Extract the [x, y] coordinate from the center of the cell holding the provided text.  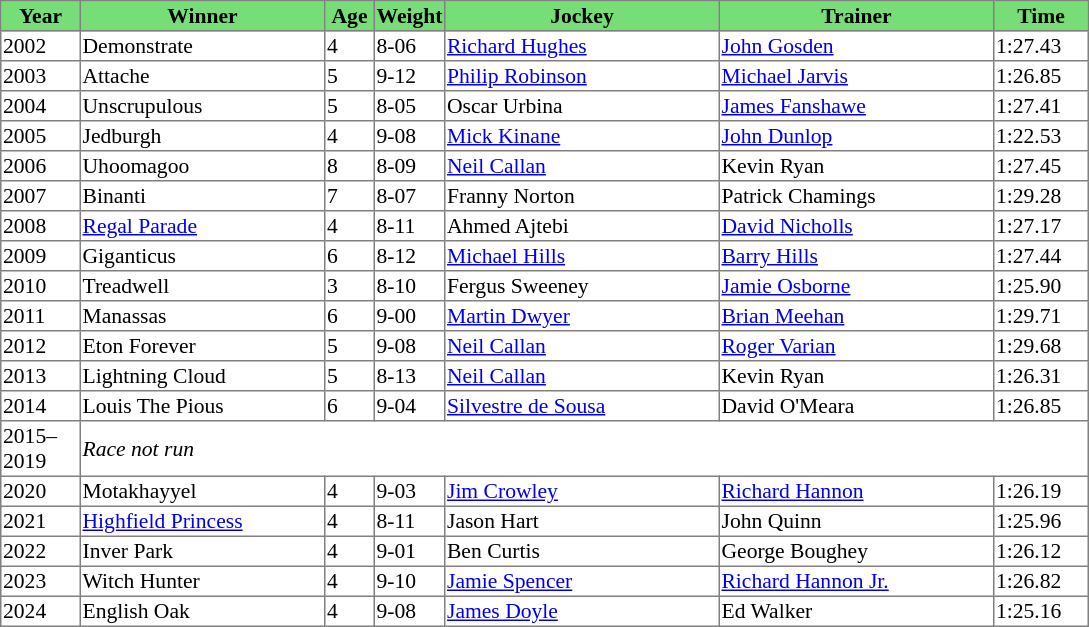
2002 [41, 46]
Demonstrate [202, 46]
1:27.45 [1041, 166]
Philip Robinson [582, 76]
2020 [41, 491]
Jamie Spencer [582, 581]
1:26.12 [1041, 551]
Jason Hart [582, 521]
Attache [202, 76]
Race not run [584, 449]
9-04 [409, 406]
9-03 [409, 491]
3 [350, 286]
Time [1041, 16]
Louis The Pious [202, 406]
1:25.16 [1041, 611]
James Fanshawe [856, 106]
Weight [409, 16]
1:27.17 [1041, 226]
2023 [41, 581]
1:26.19 [1041, 491]
8-10 [409, 286]
Year [41, 16]
1:29.68 [1041, 346]
Age [350, 16]
8-09 [409, 166]
Roger Varian [856, 346]
Highfield Princess [202, 521]
Regal Parade [202, 226]
Fergus Sweeney [582, 286]
8-07 [409, 196]
Inver Park [202, 551]
Giganticus [202, 256]
1:26.82 [1041, 581]
2004 [41, 106]
2012 [41, 346]
Manassas [202, 316]
Lightning Cloud [202, 376]
George Boughey [856, 551]
James Doyle [582, 611]
2022 [41, 551]
1:25.96 [1041, 521]
Brian Meehan [856, 316]
2013 [41, 376]
8-13 [409, 376]
1:26.31 [1041, 376]
Uhoomagoo [202, 166]
2006 [41, 166]
Jockey [582, 16]
2003 [41, 76]
Ben Curtis [582, 551]
Unscrupulous [202, 106]
2008 [41, 226]
Trainer [856, 16]
8 [350, 166]
Richard Hannon Jr. [856, 581]
1:27.44 [1041, 256]
1:29.28 [1041, 196]
8-06 [409, 46]
Patrick Chamings [856, 196]
Richard Hannon [856, 491]
Martin Dwyer [582, 316]
9-01 [409, 551]
1:29.71 [1041, 316]
Ed Walker [856, 611]
Motakhayyel [202, 491]
John Dunlop [856, 136]
2011 [41, 316]
8-12 [409, 256]
Jim Crowley [582, 491]
Treadwell [202, 286]
2014 [41, 406]
Winner [202, 16]
Witch Hunter [202, 581]
Richard Hughes [582, 46]
John Quinn [856, 521]
Franny Norton [582, 196]
Binanti [202, 196]
Michael Jarvis [856, 76]
2009 [41, 256]
7 [350, 196]
9-12 [409, 76]
9-00 [409, 316]
9-10 [409, 581]
Silvestre de Sousa [582, 406]
David Nicholls [856, 226]
English Oak [202, 611]
2010 [41, 286]
Jamie Osborne [856, 286]
8-05 [409, 106]
John Gosden [856, 46]
Eton Forever [202, 346]
1:25.90 [1041, 286]
Michael Hills [582, 256]
Oscar Urbina [582, 106]
2021 [41, 521]
Barry Hills [856, 256]
2005 [41, 136]
Mick Kinane [582, 136]
2007 [41, 196]
1:22.53 [1041, 136]
1:27.43 [1041, 46]
David O'Meara [856, 406]
2024 [41, 611]
Jedburgh [202, 136]
Ahmed Ajtebi [582, 226]
2015–2019 [41, 449]
1:27.41 [1041, 106]
